Search for the cell housing the specified text and yield its (X, Y) center coordinate. 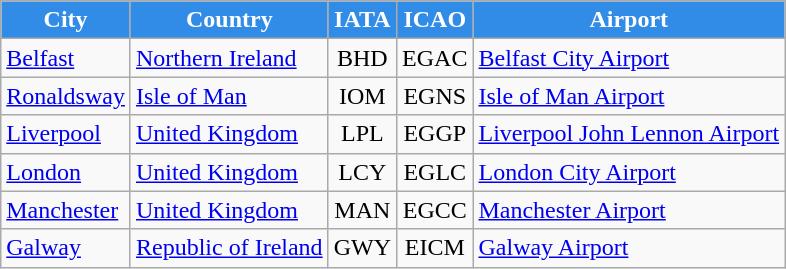
EGCC (435, 210)
Manchester (66, 210)
City (66, 20)
EGAC (435, 58)
Airport (629, 20)
BHD (362, 58)
LCY (362, 172)
ICAO (435, 20)
London (66, 172)
Galway Airport (629, 248)
Ronaldsway (66, 96)
EGGP (435, 134)
LPL (362, 134)
GWY (362, 248)
IOM (362, 96)
Isle of Man (229, 96)
Liverpool (66, 134)
Liverpool John Lennon Airport (629, 134)
Country (229, 20)
Galway (66, 248)
Belfast (66, 58)
IATA (362, 20)
London City Airport (629, 172)
Manchester Airport (629, 210)
Republic of Ireland (229, 248)
EICM (435, 248)
EGNS (435, 96)
Isle of Man Airport (629, 96)
Belfast City Airport (629, 58)
EGLC (435, 172)
MAN (362, 210)
Northern Ireland (229, 58)
